Provide the (X, Y) coordinate of the cell's center where the given text is located.  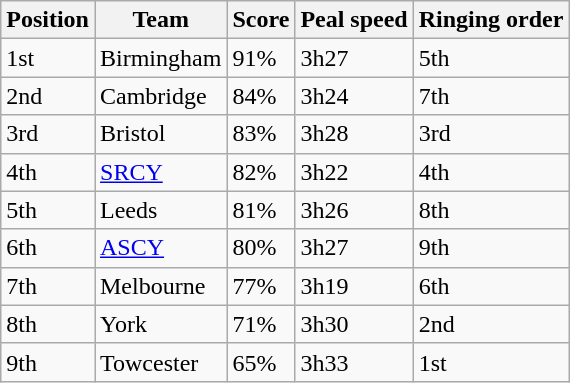
Melbourne (160, 286)
ASCY (160, 248)
Position (48, 20)
Team (160, 20)
3h22 (354, 172)
3h30 (354, 324)
71% (261, 324)
65% (261, 362)
77% (261, 286)
Cambridge (160, 96)
Peal speed (354, 20)
SRCY (160, 172)
3h26 (354, 210)
3h33 (354, 362)
80% (261, 248)
Bristol (160, 134)
Ringing order (491, 20)
82% (261, 172)
York (160, 324)
Birmingham (160, 58)
81% (261, 210)
Score (261, 20)
3h28 (354, 134)
91% (261, 58)
Leeds (160, 210)
84% (261, 96)
Towcester (160, 362)
3h24 (354, 96)
83% (261, 134)
3h19 (354, 286)
